Extract the (X, Y) coordinate from the center of the cell holding the provided text.  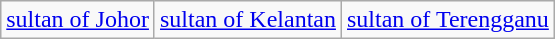
sultan of Terengganu (448, 20)
sultan of Johor (78, 20)
sultan of Kelantan (248, 20)
